Determine the (x, y) coordinate at the center of the cell enclosing the given text.  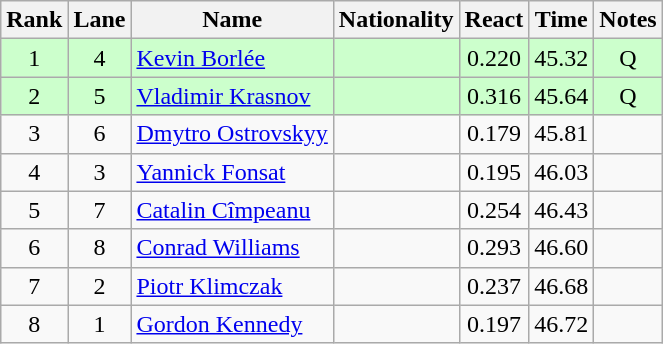
Catalin Cîmpeanu (232, 210)
46.43 (562, 210)
Yannick Fonsat (232, 172)
Name (232, 20)
Dmytro Ostrovskyy (232, 134)
Gordon Kennedy (232, 324)
0.237 (494, 286)
React (494, 20)
Piotr Klimczak (232, 286)
0.293 (494, 248)
0.316 (494, 96)
0.220 (494, 58)
Notes (628, 20)
46.03 (562, 172)
Conrad Williams (232, 248)
45.32 (562, 58)
Kevin Borlée (232, 58)
Nationality (396, 20)
46.72 (562, 324)
0.254 (494, 210)
Time (562, 20)
0.195 (494, 172)
46.60 (562, 248)
Lane (100, 20)
45.81 (562, 134)
45.64 (562, 96)
0.197 (494, 324)
Rank (34, 20)
46.68 (562, 286)
Vladimir Krasnov (232, 96)
0.179 (494, 134)
